Identify which cell holds the provided text, then report its [X, Y] central coordinate. 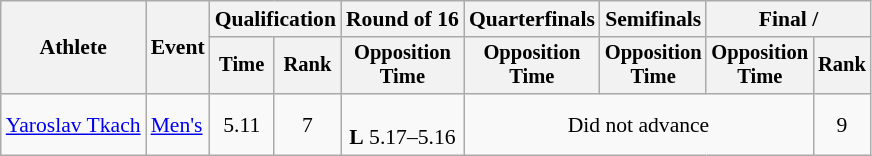
9 [842, 124]
Final / [788, 19]
Time [242, 66]
5.11 [242, 124]
Yaroslav Tkach [74, 124]
7 [308, 124]
L 5.17–5.16 [402, 124]
Men's [178, 124]
Athlete [74, 48]
Quarterfinals [532, 19]
Semifinals [654, 19]
Event [178, 48]
Qualification [276, 19]
Did not advance [638, 124]
Round of 16 [402, 19]
